Locate the cell with the specified text and output its (x, y) center coordinate. 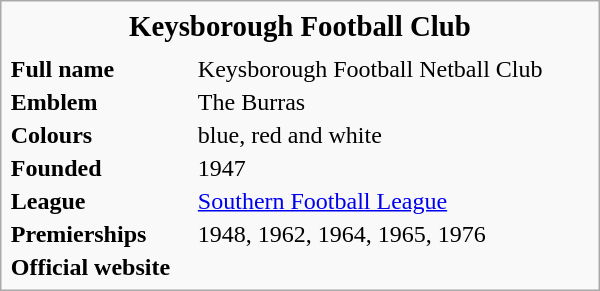
Official website (101, 267)
Full name (101, 69)
Keysborough Football Club (300, 27)
Keysborough Football Netball Club (393, 69)
Colours (101, 135)
Founded (101, 168)
blue, red and white (393, 135)
Emblem (101, 102)
1948, 1962, 1964, 1965, 1976 (393, 234)
Premierships (101, 234)
League (101, 201)
Southern Football League (393, 201)
The Burras (393, 102)
1947 (393, 168)
